Find where the given text appears and provide that cell's center as (x, y) coordinate. 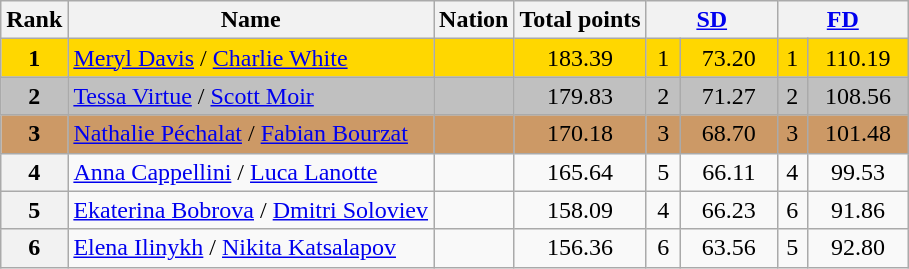
Meryl Davis / Charlie White (251, 58)
92.80 (858, 248)
Tessa Virtue / Scott Moir (251, 96)
108.56 (858, 96)
Nathalie Péchalat / Fabian Bourzat (251, 134)
183.39 (580, 58)
Rank (34, 20)
66.23 (728, 210)
101.48 (858, 134)
Nation (474, 20)
FD (842, 20)
66.11 (728, 172)
71.27 (728, 96)
Name (251, 20)
156.36 (580, 248)
179.83 (580, 96)
SD (712, 20)
165.64 (580, 172)
170.18 (580, 134)
63.56 (728, 248)
99.53 (858, 172)
91.86 (858, 210)
Anna Cappellini / Luca Lanotte (251, 172)
Elena Ilinykh / Nikita Katsalapov (251, 248)
158.09 (580, 210)
Ekaterina Bobrova / Dmitri Soloviev (251, 210)
110.19 (858, 58)
68.70 (728, 134)
73.20 (728, 58)
Total points (580, 20)
